Extract the [x, y] coordinate from the center of the cell holding the provided text.  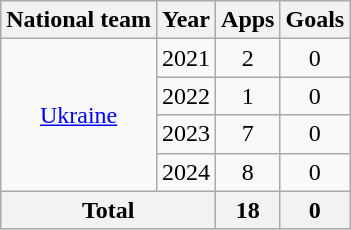
2 [248, 58]
1 [248, 96]
National team [79, 20]
2021 [186, 58]
Goals [315, 20]
2024 [186, 172]
Apps [248, 20]
2022 [186, 96]
Total [108, 210]
2023 [186, 134]
18 [248, 210]
7 [248, 134]
Year [186, 20]
Ukraine [79, 115]
8 [248, 172]
